Extract the [X, Y] coordinate from the center of the cell holding the provided text.  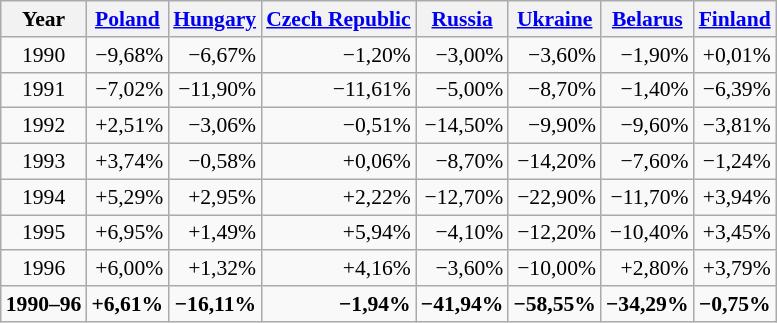
1994 [44, 197]
1995 [44, 233]
Czech Republic [338, 19]
−3,06% [214, 126]
Poland [127, 19]
1990 [44, 55]
−10,40% [648, 233]
Russia [462, 19]
−5,00% [462, 90]
+6,61% [127, 304]
+6,00% [127, 269]
−16,11% [214, 304]
−1,20% [338, 55]
−11,61% [338, 90]
1992 [44, 126]
−6,39% [735, 90]
+5,29% [127, 197]
−58,55% [554, 304]
Ukraine [554, 19]
Hungary [214, 19]
−7,60% [648, 162]
−6,67% [214, 55]
+3,94% [735, 197]
+1,32% [214, 269]
−9,68% [127, 55]
Finland [735, 19]
−1,24% [735, 162]
+1,49% [214, 233]
−1,94% [338, 304]
−14,50% [462, 126]
+6,95% [127, 233]
−9,60% [648, 126]
1991 [44, 90]
1996 [44, 269]
+3,45% [735, 233]
1990–96 [44, 304]
−3,81% [735, 126]
−12,70% [462, 197]
−10,00% [554, 269]
Year [44, 19]
−34,29% [648, 304]
−3,00% [462, 55]
−41,94% [462, 304]
Belarus [648, 19]
−0,75% [735, 304]
+0,06% [338, 162]
+4,16% [338, 269]
+2,22% [338, 197]
−1,90% [648, 55]
−0,58% [214, 162]
−0,51% [338, 126]
−12,20% [554, 233]
−7,02% [127, 90]
+5,94% [338, 233]
+2,80% [648, 269]
+3,74% [127, 162]
+2,51% [127, 126]
−9,90% [554, 126]
−11,70% [648, 197]
−11,90% [214, 90]
−4,10% [462, 233]
1993 [44, 162]
+2,95% [214, 197]
−1,40% [648, 90]
−22,90% [554, 197]
−14,20% [554, 162]
+0,01% [735, 55]
+3,79% [735, 269]
